Scan for the cell matching the given text and deliver its (X, Y) coordinate at center. 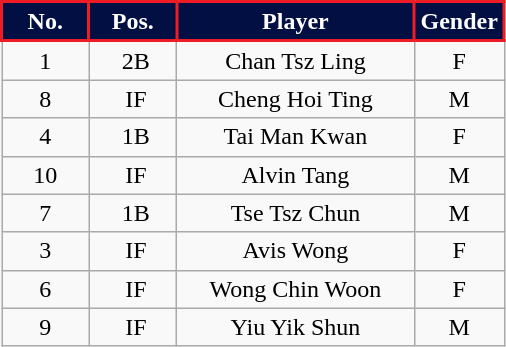
10 (46, 175)
9 (46, 327)
8 (46, 99)
4 (46, 137)
Player (296, 22)
No. (46, 22)
Pos. (133, 22)
Tse Tsz Chun (296, 213)
Yiu Yik Shun (296, 327)
Cheng Hoi Ting (296, 99)
Chan Tsz Ling (296, 60)
3 (46, 251)
7 (46, 213)
Tai Man Kwan (296, 137)
Wong Chin Woon (296, 289)
1 (46, 60)
Alvin Tang (296, 175)
Avis Wong (296, 251)
Gender (459, 22)
6 (46, 289)
2B (133, 60)
